Determine the (X, Y) coordinate at the center of the cell enclosing the given text.  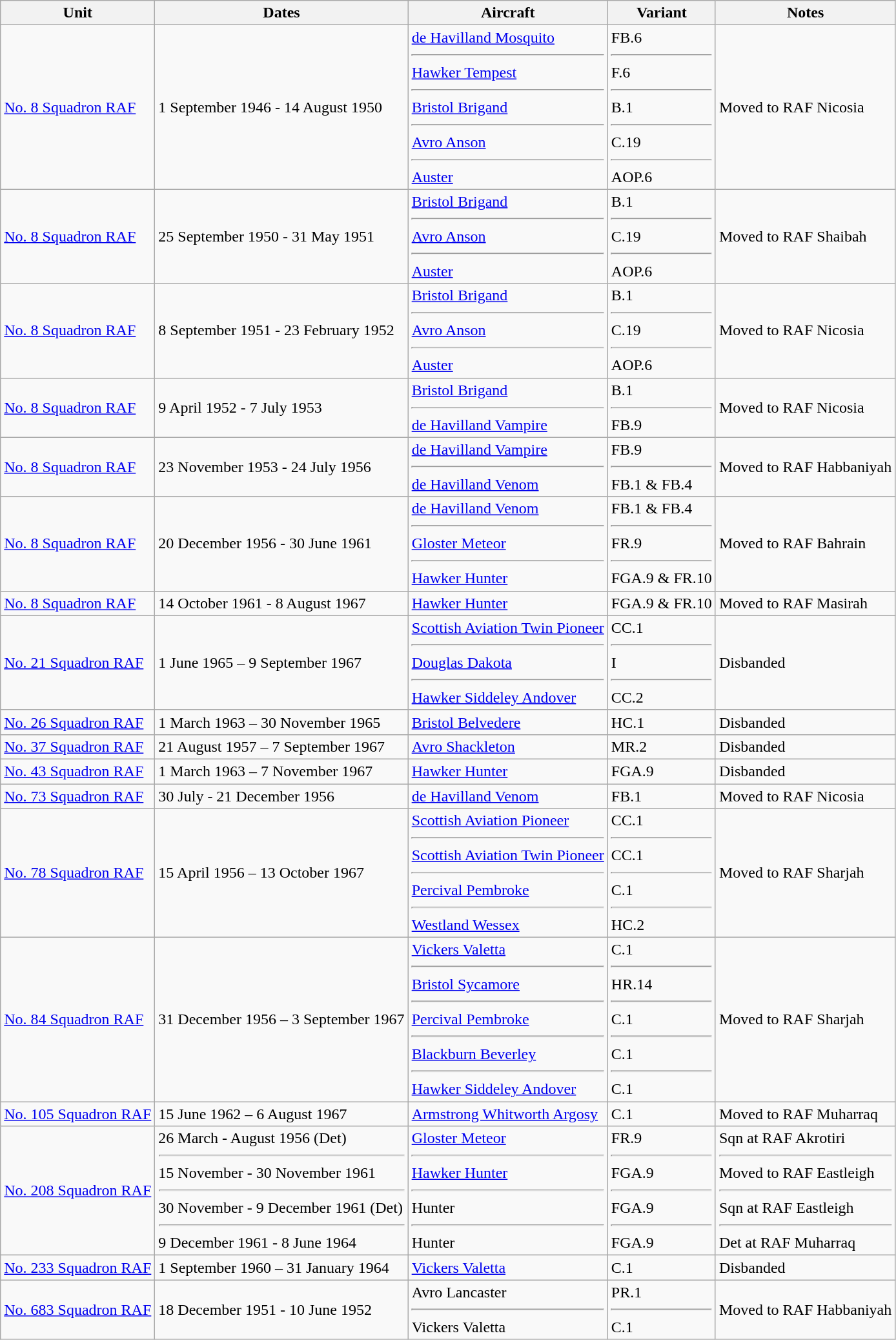
No. 73 Squadron RAF (77, 796)
Aircraft (507, 13)
9 April 1952 - 7 July 1953 (281, 407)
Moved to RAF Bahrain (805, 544)
Unit (77, 13)
Notes (805, 13)
B.1FB.9 (661, 407)
PR.1C.1 (661, 1310)
MR.2 (661, 747)
FGA.9 & FR.10 (661, 603)
Moved to RAF Masirah (805, 603)
de Havilland Venom (507, 796)
No. 37 Squadron RAF (77, 747)
No. 105 Squadron RAF (77, 1114)
Dates (281, 13)
Avro LancasterVickers Valetta (507, 1310)
Gloster MeteorHawker HunterHunterHunter (507, 1191)
No. 208 Squadron RAF (77, 1191)
Vickers ValettaBristol SycamorePercival PembrokeBlackburn BeverleyHawker Siddeley Andover (507, 1020)
No. 683 Squadron RAF (77, 1310)
1 March 1963 – 7 November 1967 (281, 771)
FB.9FB.1 & FB.4 (661, 467)
15 April 1956 – 13 October 1967 (281, 873)
25 September 1950 - 31 May 1951 (281, 236)
CC.1ICC.2 (661, 663)
14 October 1961 - 8 August 1967 (281, 603)
18 December 1951 - 10 June 1952 (281, 1310)
HC.1 (661, 722)
FGA.9 (661, 771)
30 July - 21 December 1956 (281, 796)
FR.9FGA.9FGA.9FGA.9 (661, 1191)
26 March - August 1956 (Det)15 November - 30 November 196130 November - 9 December 1961 (Det)9 December 1961 - 8 June 1964 (281, 1191)
31 December 1956 – 3 September 1967 (281, 1020)
FB.1 & FB.4FR.9FGA.9 & FR.10 (661, 544)
No. 43 Squadron RAF (77, 771)
Sqn at RAF AkrotiriMoved to RAF EastleighSqn at RAF EastleighDet at RAF Muharraq (805, 1191)
Bristol Brigandde Havilland Vampire (507, 407)
FB.1 (661, 796)
No. 84 Squadron RAF (77, 1020)
Moved to RAF Muharraq (805, 1114)
Moved to RAF Shaibah (805, 236)
de Havilland Vampirede Havilland Venom (507, 467)
No. 21 Squadron RAF (77, 663)
1 June 1965 – 9 September 1967 (281, 663)
de Havilland MosquitoHawker TempestBristol BrigandAvro AnsonAuster (507, 107)
1 September 1946 - 14 August 1950 (281, 107)
Variant (661, 13)
Scottish Aviation PioneerScottish Aviation Twin PioneerPercival PembrokeWestland Wessex (507, 873)
1 September 1960 – 31 January 1964 (281, 1268)
de Havilland VenomGloster MeteorHawker Hunter (507, 544)
Scottish Aviation Twin PioneerDouglas DakotaHawker Siddeley Andover (507, 663)
Bristol Belvedere (507, 722)
Armstrong Whitworth Argosy (507, 1114)
8 September 1951 - 23 February 1952 (281, 331)
FB.6F.6B.1C.19AOP.6 (661, 107)
C.1HR.14C.1C.1C.1 (661, 1020)
15 June 1962 – 6 August 1967 (281, 1114)
21 August 1957 – 7 September 1967 (281, 747)
1 March 1963 – 30 November 1965 (281, 722)
Vickers Valetta (507, 1268)
No. 26 Squadron RAF (77, 722)
Avro Shackleton (507, 747)
23 November 1953 - 24 July 1956 (281, 467)
No. 233 Squadron RAF (77, 1268)
20 December 1956 - 30 June 1961 (281, 544)
CC.1CC.1C.1HC.2 (661, 873)
No. 78 Squadron RAF (77, 873)
